Provide the [x, y] coordinate of the cell's center where the given text is located.  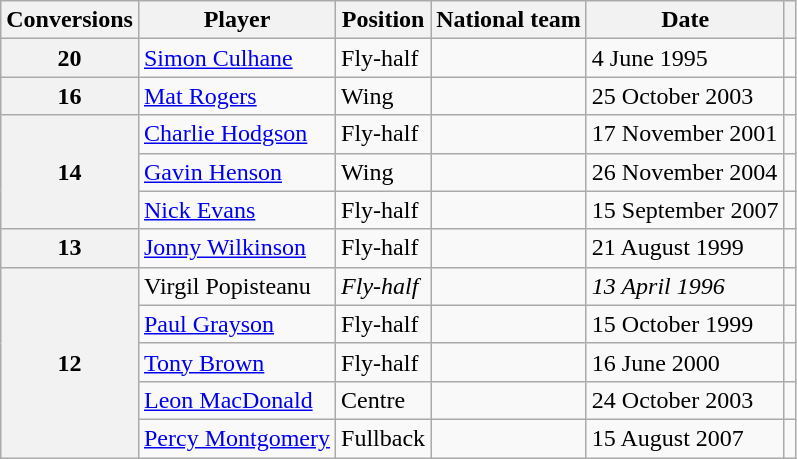
24 October 2003 [685, 400]
26 November 2004 [685, 172]
Jonny Wilkinson [236, 248]
13 April 1996 [685, 286]
16 [70, 96]
25 October 2003 [685, 96]
21 August 1999 [685, 248]
Nick Evans [236, 210]
Position [384, 20]
Paul Grayson [236, 324]
15 August 2007 [685, 438]
Conversions [70, 20]
12 [70, 362]
Mat Rogers [236, 96]
Gavin Henson [236, 172]
Tony Brown [236, 362]
Player [236, 20]
14 [70, 172]
Virgil Popisteanu [236, 286]
16 June 2000 [685, 362]
Simon Culhane [236, 58]
20 [70, 58]
17 November 2001 [685, 134]
15 October 1999 [685, 324]
Fullback [384, 438]
Leon MacDonald [236, 400]
Charlie Hodgson [236, 134]
4 June 1995 [685, 58]
15 September 2007 [685, 210]
National team [509, 20]
Date [685, 20]
13 [70, 248]
Percy Montgomery [236, 438]
Centre [384, 400]
